Output the (X, Y) coordinate of the center of the cell containing the given text.  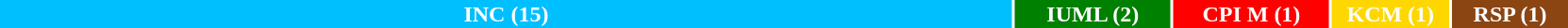
KCM (1) (1391, 14)
IUML (2) (1093, 14)
INC (15) (506, 14)
CPI M (1) (1251, 14)
